Locate the cell with the specified text and output its (X, Y) center coordinate. 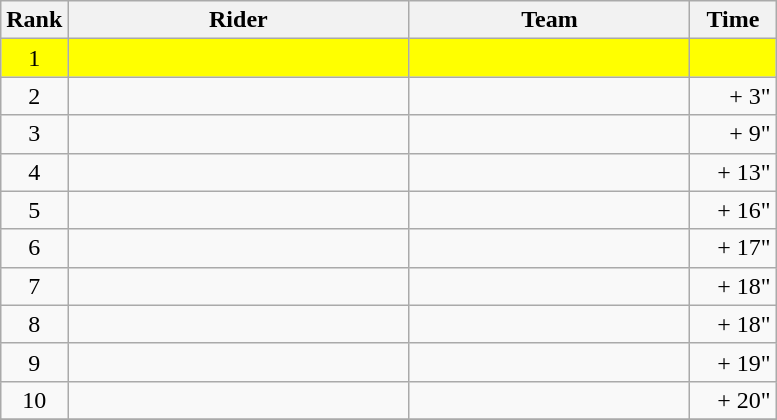
+ 3" (733, 96)
+ 19" (733, 362)
+ 16" (733, 210)
1 (34, 58)
3 (34, 134)
9 (34, 362)
10 (34, 400)
8 (34, 324)
+ 20" (733, 400)
6 (34, 248)
2 (34, 96)
Rider (238, 20)
7 (34, 286)
Time (733, 20)
Rank (34, 20)
+ 13" (733, 172)
4 (34, 172)
+ 17" (733, 248)
Team (550, 20)
+ 9" (733, 134)
5 (34, 210)
